Capture the cell that displays the provided text and extract its (X, Y) central coordinate. 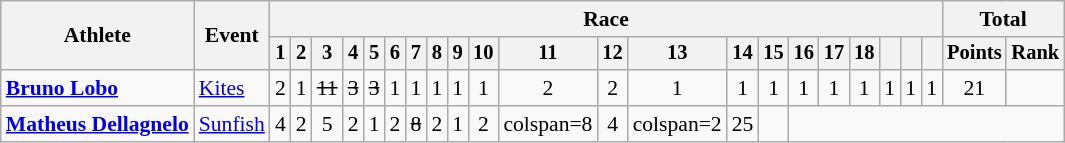
colspan=2 (678, 124)
Race (606, 19)
Rank (1035, 54)
15 (773, 54)
7 (416, 54)
Matheus Dellagnelo (98, 124)
13 (678, 54)
17 (834, 54)
21 (974, 88)
Points (974, 54)
10 (483, 54)
25 (743, 124)
18 (864, 54)
colspan=8 (548, 124)
12 (612, 54)
Athlete (98, 36)
16 (804, 54)
6 (394, 54)
Kites (232, 88)
Total (1003, 19)
9 (458, 54)
14 (743, 54)
Event (232, 36)
Bruno Lobo (98, 88)
Sunfish (232, 124)
